From the cell containing the given text, extract its center point as [X, Y] coordinate. 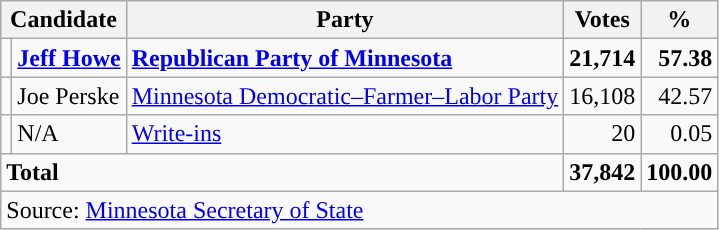
37,842 [602, 172]
% [680, 20]
0.05 [680, 134]
Joe Perske [69, 96]
Candidate [64, 20]
42.57 [680, 96]
Minnesota Democratic–Farmer–Labor Party [345, 96]
100.00 [680, 172]
57.38 [680, 58]
16,108 [602, 96]
Source: Minnesota Secretary of State [360, 210]
20 [602, 134]
N/A [69, 134]
Total [282, 172]
Write-ins [345, 134]
Votes [602, 20]
21,714 [602, 58]
Republican Party of Minnesota [345, 58]
Party [345, 20]
Jeff Howe [69, 58]
